Detect which cell encompasses the target text, then output its (X, Y) center coordinate. 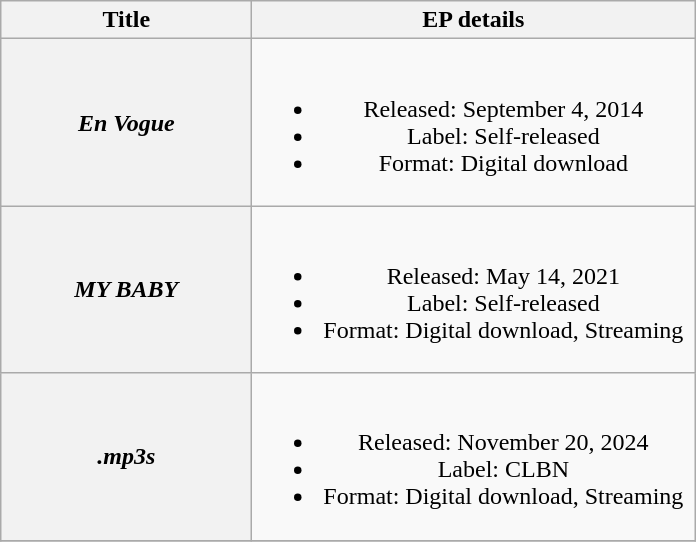
Released: May 14, 2021Label: Self-releasedFormat: Digital download, Streaming (474, 290)
En Vogue (126, 122)
EP details (474, 20)
Title (126, 20)
Released: November 20, 2024Label: CLBNFormat: Digital download, Streaming (474, 456)
MY BABY (126, 290)
Released: September 4, 2014Label: Self-releasedFormat: Digital download (474, 122)
.mp3s (126, 456)
